Scan for the cell matching the given text and deliver its (x, y) coordinate at center. 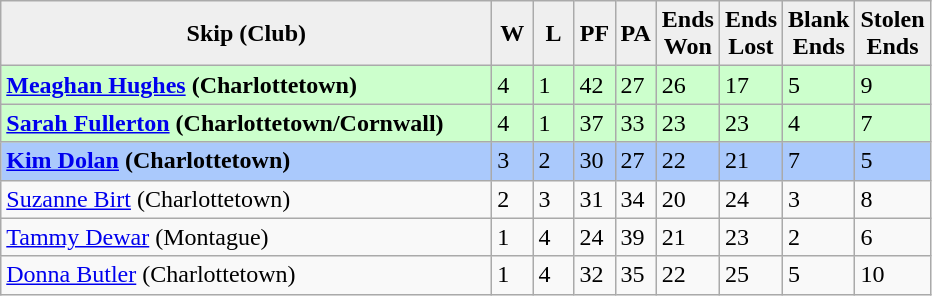
Ends Lost (750, 34)
30 (594, 161)
17 (750, 85)
35 (636, 275)
Ends Won (688, 34)
6 (892, 237)
L (554, 34)
9 (892, 85)
39 (636, 237)
Suzanne Birt (Charlottetown) (246, 199)
Kim Dolan (Charlottetown) (246, 161)
26 (688, 85)
Donna Butler (Charlottetown) (246, 275)
Tammy Dewar (Montague) (246, 237)
34 (636, 199)
37 (594, 123)
Stolen Ends (892, 34)
25 (750, 275)
PF (594, 34)
32 (594, 275)
10 (892, 275)
Meaghan Hughes (Charlottetown) (246, 85)
42 (594, 85)
31 (594, 199)
33 (636, 123)
20 (688, 199)
8 (892, 199)
PA (636, 34)
Blank Ends (819, 34)
Sarah Fullerton (Charlottetown/Cornwall) (246, 123)
W (512, 34)
Skip (Club) (246, 34)
